From the cell containing the given text, extract its center point as [x, y] coordinate. 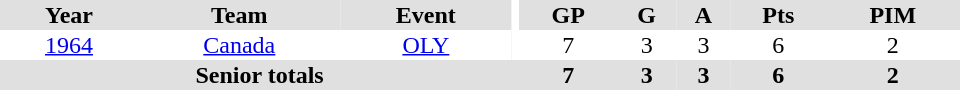
Pts [778, 15]
PIM [893, 15]
Senior totals [260, 75]
1964 [69, 45]
Event [426, 15]
G [646, 15]
Year [69, 15]
GP [568, 15]
A [704, 15]
OLY [426, 45]
Team [240, 15]
Canada [240, 45]
